Output the [x, y] coordinate of the center of the cell containing the given text.  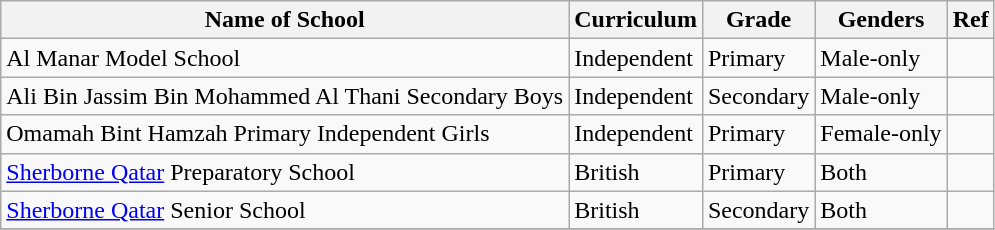
Al Manar Model School [285, 58]
Sherborne Qatar Preparatory School [285, 172]
Ref [970, 20]
Female-only [881, 134]
Ali Bin Jassim Bin Mohammed Al Thani Secondary Boys [285, 96]
Omamah Bint Hamzah Primary Independent Girls [285, 134]
Genders [881, 20]
Name of School [285, 20]
Sherborne Qatar Senior School [285, 210]
Grade [758, 20]
Curriculum [636, 20]
